Determine the [x, y] coordinate at the center of the cell enclosing the given text.  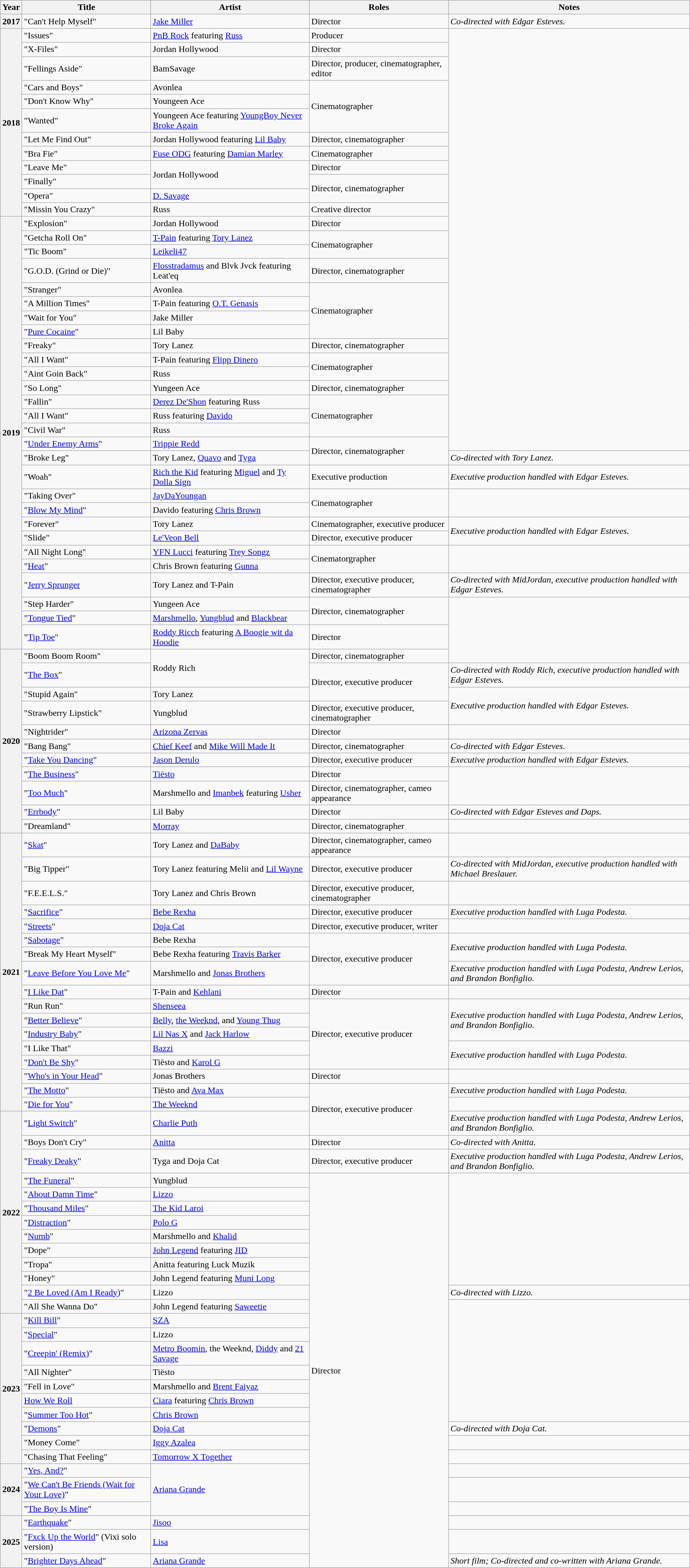
Co-directed with Edgar Esteves and Daps. [569, 812]
Derez De'Shon featuring Russ [230, 402]
Roddy Ricch featuring A Boogie wit da Hoodie [230, 637]
Artist [230, 7]
"Money Come" [86, 1442]
"Die for You" [86, 1104]
"Numb" [86, 1236]
"All She Wanna Do" [86, 1306]
Tory Lanez, Quavo and Tyga [230, 458]
"Tic Boom" [86, 252]
Notes [569, 7]
"Bang Bang" [86, 746]
Chief Keef and Mike Will Made It [230, 746]
Co-directed with Doja Cat. [569, 1428]
"Chasing That Feeling" [86, 1456]
Executive production [379, 477]
John Legend featuring Saweetie [230, 1306]
"Aint Goin Back" [86, 374]
Cinematographer, executive producer [379, 524]
"Stupid Again" [86, 694]
Lil Nas X and Jack Harlow [230, 1034]
"A Million Times" [86, 304]
"Stranger" [86, 290]
Roddy Rich [230, 668]
John Legend featuring JID [230, 1250]
Metro Boomin, the Weeknd, Diddy and 21 Savage [230, 1354]
"Fxck Up the World" (Vixi solo version) [86, 1541]
"F.E.E.L.S." [86, 893]
"Let Me Find Out" [86, 139]
2023 [11, 1389]
"Run Run" [86, 1006]
2020 [11, 741]
"Leave Me" [86, 167]
"Forever" [86, 524]
Marshmello, Yungblud and Blackbear [230, 618]
"Finally" [86, 181]
Jason Derulo [230, 760]
"Don't Be Shy" [86, 1062]
"Sabotage" [86, 940]
Shenseea [230, 1006]
"All Night Long" [86, 552]
Lisa [230, 1541]
Youngeen Ace featuring YoungBoy Never Broke Again [230, 120]
"G.O.D. (Grind or Die)" [86, 270]
Marshmello and Khalid [230, 1236]
"Dope" [86, 1250]
The Weeknd [230, 1104]
"Brighter Days Ahead" [86, 1561]
"Don't Know Why" [86, 101]
Tory Lanez and DaBaby [230, 845]
Tyga and Doja Cat [230, 1161]
"Nightrider" [86, 732]
"Yes, And?" [86, 1471]
Title [86, 7]
Co-directed with Lizzo. [569, 1292]
Co-directed with MidJordan, executive production handled with Michael Breslauer. [569, 869]
"Better Believe" [86, 1020]
"Missin You Crazy" [86, 210]
Marshmello and Jonas Brothers [230, 973]
Tomorrow X Together [230, 1456]
2017 [11, 21]
"Boom Boom Room" [86, 656]
Fuse ODG featuring Damian Marley [230, 153]
Co-directed with Anitta. [569, 1142]
"Honey" [86, 1278]
"The Box" [86, 675]
Tiësto and Ava Max [230, 1090]
"Civil War" [86, 430]
"Boys Don't Cry" [86, 1142]
John Legend featuring Muni Long [230, 1278]
Chris Brown featuring Gunna [230, 566]
2022 [11, 1212]
"Broke Leg" [86, 458]
"Dreamland" [86, 826]
Marshmello and Imanbek featuring Usher [230, 793]
"Jerry Sprunger [86, 585]
Co-directed with MidJordan, executive production handled with Edgar Esteves. [569, 585]
"Errbody" [86, 812]
"Under Enemy Arms" [86, 444]
YFN Lucci featuring Trey Songz [230, 552]
Le'Veon Bell [230, 538]
"Too Much" [86, 793]
Year [11, 7]
"Freaky Deaky" [86, 1161]
SZA [230, 1320]
"So Long" [86, 388]
"X-Files" [86, 49]
Jonas Brothers [230, 1076]
"Cars and Boys" [86, 87]
"Skat" [86, 845]
Charlie Puth [230, 1123]
"Step Harder" [86, 604]
"Fallin" [86, 402]
"2 Be Loved (Am I Ready)" [86, 1292]
Davido featuring Chris Brown [230, 510]
How We Roll [86, 1400]
"Special" [86, 1334]
"Heat" [86, 566]
"Big Tipper" [86, 869]
"Woah" [86, 477]
"Bra Fie" [86, 153]
"I Like Dat" [86, 992]
Chris Brown [230, 1414]
Tory Lanez featuring Melii and Lil Wayne [230, 869]
"All Nighter" [86, 1372]
Anitta featuring Luck Muzik [230, 1264]
"Freaky" [86, 346]
"Strawberry Lipstick" [86, 713]
Russ featuring Davido [230, 416]
2025 [11, 1541]
Tory Lanez and T-Pain [230, 585]
2024 [11, 1490]
Co-directed with Tory Lanez. [569, 458]
Belly, the Weeknd, and Young Thug [230, 1020]
"Tip Toe" [86, 637]
"Summer Too Hot" [86, 1414]
Ciara featuring Chris Brown [230, 1400]
"Slide" [86, 538]
Cinematorgrapher [379, 559]
"Fellings Aside" [86, 69]
"Opera" [86, 196]
"Tongue Tied" [86, 618]
Creative director [379, 210]
Iggy Azalea [230, 1442]
The Kid Laroi [230, 1208]
"Issues" [86, 35]
Rich the Kid featuring Miguel and Ty Dolla Sign [230, 477]
"Creepin' (Remix)" [86, 1354]
2021 [11, 972]
Jisoo [230, 1523]
"I Like That" [86, 1048]
Producer [379, 35]
Short film; Co-directed and co-written with Ariana Grande. [569, 1561]
Marshmello and Brent Faiyaz [230, 1386]
"The Funeral" [86, 1180]
Tory Lanez and Chris Brown [230, 893]
"Blow My Mind" [86, 510]
"Take You Dancing" [86, 760]
"The Business" [86, 774]
"Industry Baby" [86, 1034]
"Earthquake" [86, 1523]
Polo G [230, 1222]
2018 [11, 122]
Director, producer, cinematographer, editor [379, 69]
"Distraction" [86, 1222]
T-Pain featuring Tory Lanez [230, 238]
"Demons" [86, 1428]
"Sacrifice" [86, 912]
PnB Rock featuring Russ [230, 35]
Youngeen Ace [230, 101]
Bebe Rexha featuring Travis Barker [230, 954]
Flosstradamus and Blvk Jvck featuring Leat'eq [230, 270]
Jordan Hollywood featuring Lil Baby [230, 139]
"Tropa" [86, 1264]
Anitta [230, 1142]
Co-directed with Roddy Rich, executive production handled with Edgar Esteves. [569, 675]
"Getcha Roll On" [86, 238]
2019 [11, 433]
Director, executive producer, writer [379, 926]
D. Savage [230, 196]
"Can't Help Myself" [86, 21]
"The Motto" [86, 1090]
Tiësto and Karol G [230, 1062]
"Light Switch" [86, 1123]
"Fell in Love" [86, 1386]
"The Boy Is Mine" [86, 1509]
"About Damn Time" [86, 1194]
"Taking Over" [86, 496]
"Pure Cocaine" [86, 332]
"Break My Heart Myself" [86, 954]
"Leave Before You Love Me" [86, 973]
T-Pain featuring O.T. Genasis [230, 304]
Arizona Zervas [230, 732]
Trippie Redd [230, 444]
"We Can't Be Friends (Wait for Your Love)" [86, 1490]
Bazzi [230, 1048]
"Wanted" [86, 120]
"Who's in Your Head" [86, 1076]
Morray [230, 826]
Leikeli47 [230, 252]
BamSavage [230, 69]
"Thousand Miles" [86, 1208]
T-Pain featuring Flipp Dinero [230, 360]
"Streets" [86, 926]
Roles [379, 7]
"Explosion" [86, 224]
T-Pain and Kehlani [230, 992]
"Kill Bill" [86, 1320]
"Wait for You" [86, 318]
JayDaYoungan [230, 496]
